Pinpoint the cell where the given text exists, returning its [X, Y] midpoint coordinate. 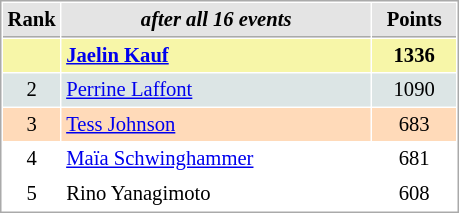
Rank [32, 20]
Points [414, 20]
Jaelin Kauf [216, 56]
4 [32, 158]
Rino Yanagimoto [216, 194]
681 [414, 158]
3 [32, 124]
Perrine Laffont [216, 90]
608 [414, 194]
1336 [414, 56]
Tess Johnson [216, 124]
5 [32, 194]
1090 [414, 90]
683 [414, 124]
2 [32, 90]
after all 16 events [216, 20]
Maïa Schwinghammer [216, 158]
